Determine the (x, y) coordinate at the center of the cell enclosing the given text.  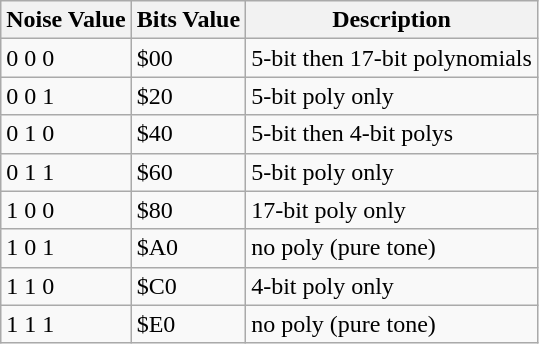
1 0 0 (66, 210)
Bits Value (188, 20)
$80 (188, 210)
$20 (188, 96)
$E0 (188, 324)
0 0 1 (66, 96)
0 1 0 (66, 134)
4-bit poly only (392, 286)
$40 (188, 134)
1 1 1 (66, 324)
17-bit poly only (392, 210)
$C0 (188, 286)
$A0 (188, 248)
$60 (188, 172)
0 1 1 (66, 172)
1 0 1 (66, 248)
5-bit then 4-bit polys (392, 134)
Description (392, 20)
$00 (188, 58)
Noise Value (66, 20)
1 1 0 (66, 286)
0 0 0 (66, 58)
5-bit then 17-bit polynomials (392, 58)
